From the cell containing the given text, extract its center point as [X, Y] coordinate. 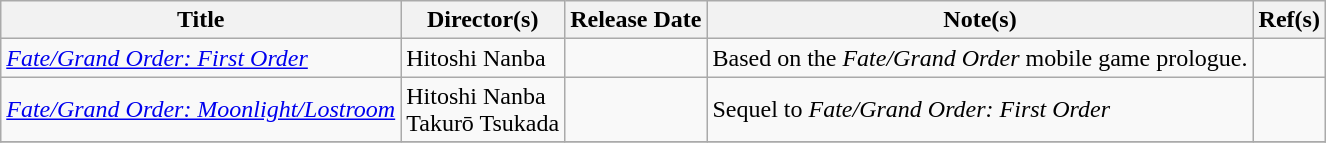
Fate/Grand Order: Moonlight/Lostroom [201, 110]
Title [201, 20]
Sequel to Fate/Grand Order: First Order [980, 110]
Note(s) [980, 20]
Hitoshi Nanba [483, 58]
Release Date [636, 20]
Hitoshi NanbaTakurō Tsukada [483, 110]
Based on the Fate/Grand Order mobile game prologue. [980, 58]
Ref(s) [1289, 20]
Fate/Grand Order: First Order [201, 58]
Director(s) [483, 20]
